From the cell containing the given text, extract its center point as [x, y] coordinate. 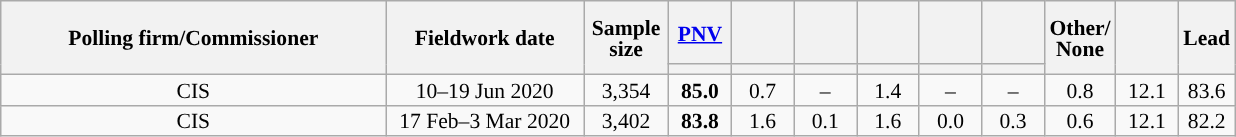
83.6 [1206, 90]
3,354 [626, 90]
0.8 [1080, 90]
PNV [700, 32]
0.0 [950, 120]
1.4 [888, 90]
82.2 [1206, 120]
0.6 [1080, 120]
0.1 [826, 120]
85.0 [700, 90]
Sample size [626, 38]
3,402 [626, 120]
83.8 [700, 120]
17 Feb–3 Mar 2020 [485, 120]
Other/None [1080, 38]
Fieldwork date [485, 38]
0.7 [762, 90]
10–19 Jun 2020 [485, 90]
0.3 [1014, 120]
Polling firm/Commissioner [194, 38]
Lead [1206, 38]
